Detect which cell encompasses the target text, then output its (X, Y) center coordinate. 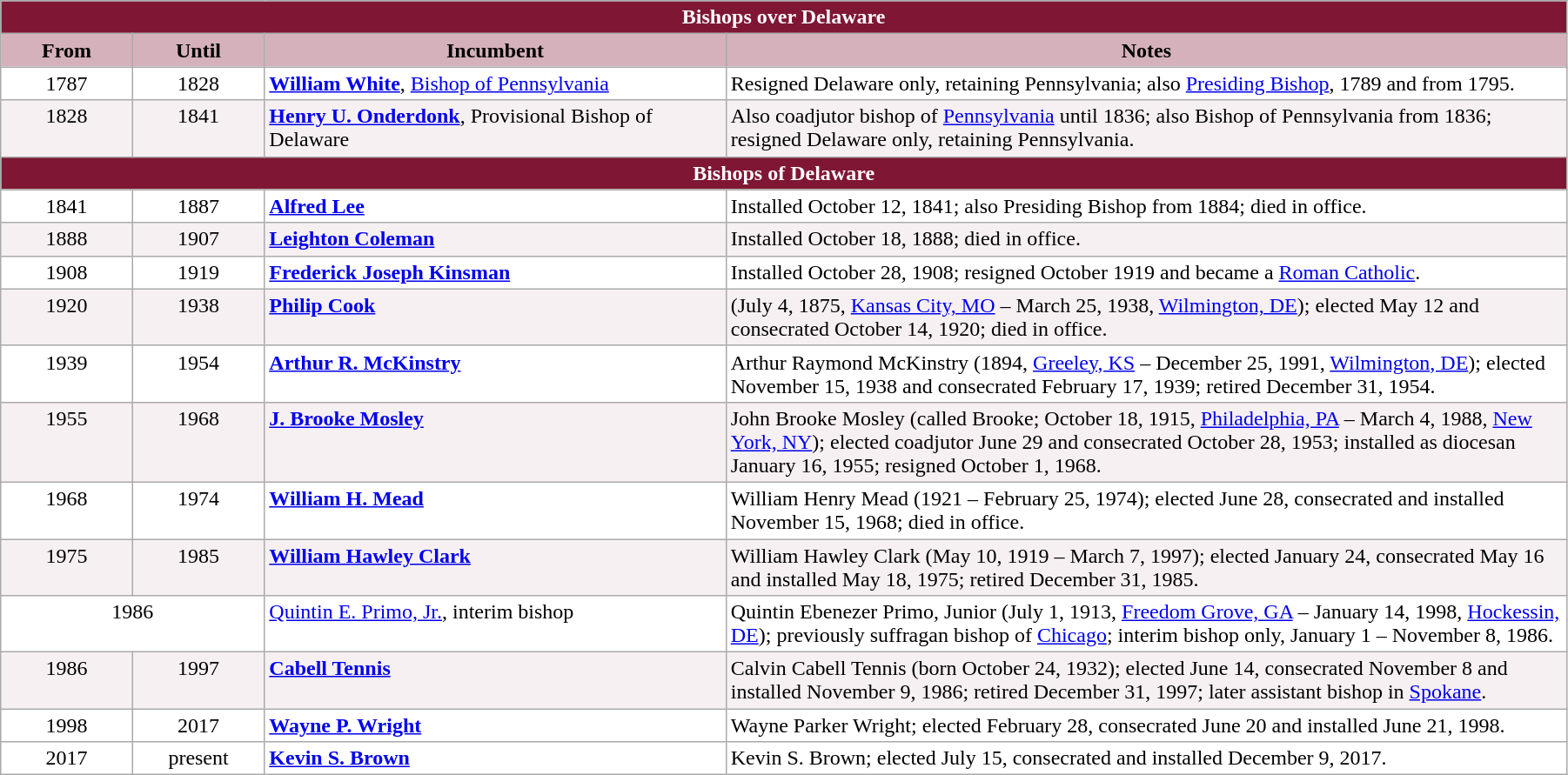
1919 (198, 272)
Philip Cook (495, 317)
J. Brooke Mosley (495, 442)
Until (198, 50)
1938 (198, 317)
1908 (67, 272)
William H. Mead (495, 510)
1939 (67, 374)
1998 (67, 725)
Arthur R. McKinstry (495, 374)
present (198, 758)
(July 4, 1875, Kansas City, MO – March 25, 1938, Wilmington, DE); elected May 12 and consecrated October 14, 1920; died in office. (1146, 317)
Bishops of Delaware (784, 173)
Installed October 18, 1888; died in office. (1146, 239)
Incumbent (495, 50)
1985 (198, 567)
1887 (198, 206)
Cabell Tennis (495, 680)
William Hawley Clark (May 10, 1919 – March 7, 1997); elected January 24, consecrated May 16 and installed May 18, 1975; retired December 31, 1985. (1146, 567)
Frederick Joseph Kinsman (495, 272)
William White, Bishop of Pennsylvania (495, 84)
Bishops over Delaware (784, 17)
1907 (198, 239)
Henry U. Onderdonk, Provisional Bishop of Delaware (495, 129)
Installed October 12, 1841; also Presiding Bishop from 1884; died in office. (1146, 206)
1997 (198, 680)
Leighton Coleman (495, 239)
1787 (67, 84)
William Hawley Clark (495, 567)
1920 (67, 317)
Alfred Lee (495, 206)
Kevin S. Brown (495, 758)
Installed October 28, 1908; resigned October 1919 and became a Roman Catholic. (1146, 272)
1974 (198, 510)
1975 (67, 567)
From (67, 50)
William Henry Mead (1921 – February 25, 1974); elected June 28, consecrated and installed November 15, 1968; died in office. (1146, 510)
Wayne P. Wright (495, 725)
1888 (67, 239)
Kevin S. Brown; elected July 15, consecrated and installed December 9, 2017. (1146, 758)
Wayne Parker Wright; elected February 28, consecrated June 20 and installed June 21, 1998. (1146, 725)
Notes (1146, 50)
1954 (198, 374)
Resigned Delaware only, retaining Pennsylvania; also Presiding Bishop, 1789 and from 1795. (1146, 84)
1955 (67, 442)
Also coadjutor bishop of Pennsylvania until 1836; also Bishop of Pennsylvania from 1836; resigned Delaware only, retaining Pennsylvania. (1146, 129)
Quintin E. Primo, Jr., interim bishop (495, 625)
